Identify which cell holds the provided text, then report its (X, Y) central coordinate. 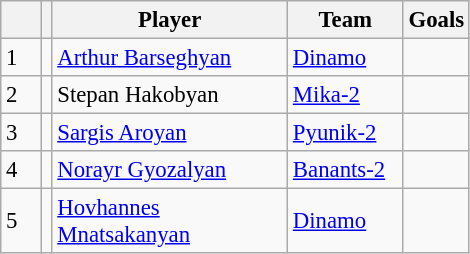
Pyunik-2 (346, 133)
Stepan Hakobyan (170, 95)
1 (22, 58)
Player (170, 20)
Sargis Aroyan (170, 133)
3 (22, 133)
Team (346, 20)
Norayr Gyozalyan (170, 170)
5 (22, 222)
Goals (436, 20)
Hovhannes Mnatsakanyan (170, 222)
2 (22, 95)
Mika-2 (346, 95)
Arthur Barseghyan (170, 58)
4 (22, 170)
Banants-2 (346, 170)
